Extract the [x, y] coordinate from the center of the cell holding the provided text.  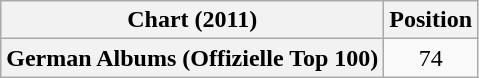
Chart (2011) [192, 20]
74 [431, 58]
German Albums (Offizielle Top 100) [192, 58]
Position [431, 20]
